Return (x, y) of the center of cell containing provided text 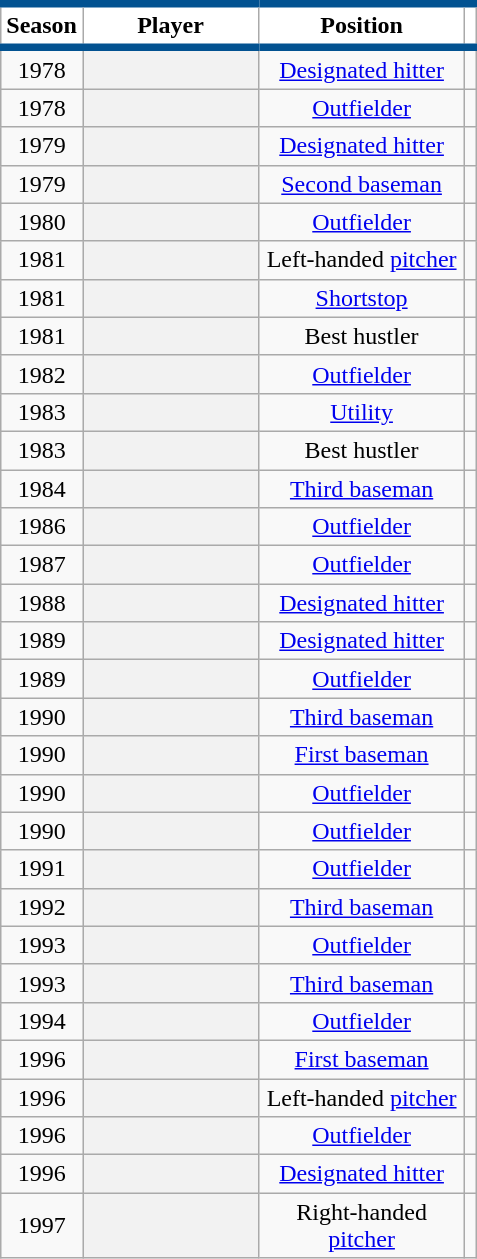
1982 (42, 374)
Second baseman (362, 184)
1991 (42, 869)
1986 (42, 527)
1988 (42, 603)
Right-handed pitcher (362, 1226)
Season (42, 26)
1997 (42, 1226)
Utility (362, 412)
1992 (42, 907)
Shortstop (362, 298)
1980 (42, 222)
1984 (42, 489)
Player (170, 26)
Position (362, 26)
1987 (42, 565)
1994 (42, 1021)
